For the text-containing cell, return its midpoint in [x, y] coordinate format. 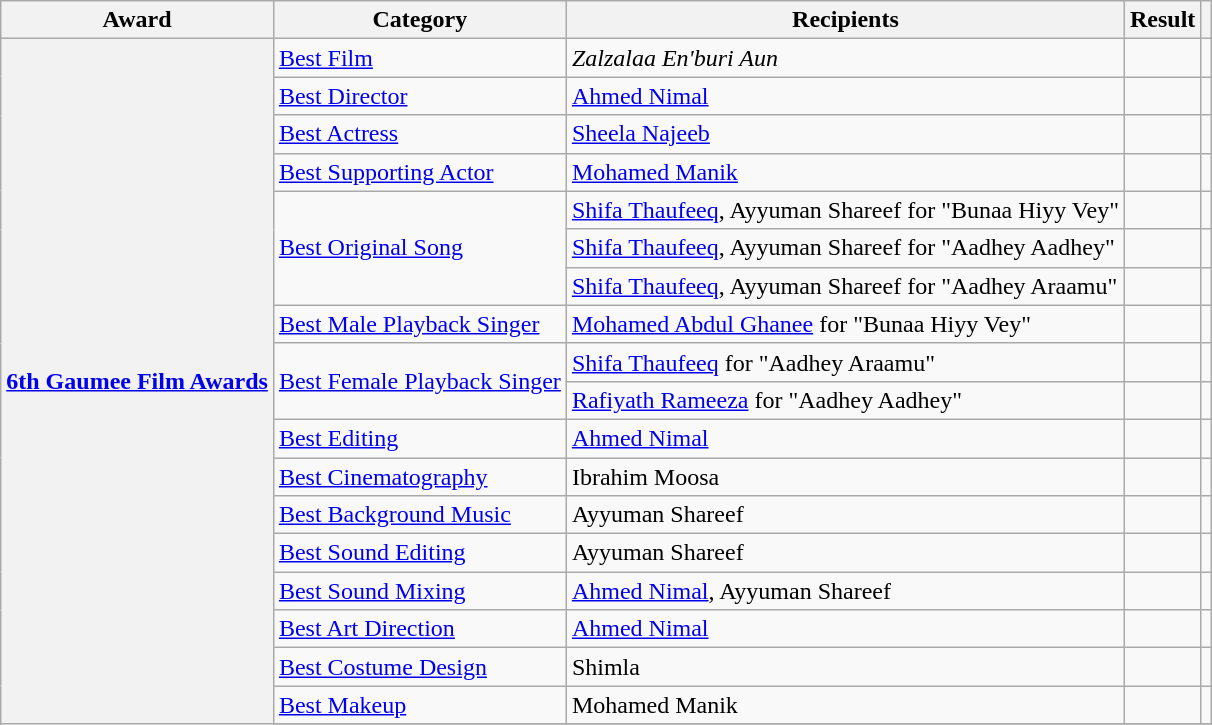
Best Actress [420, 134]
Best Background Music [420, 515]
Recipients [845, 20]
Shifa Thaufeeq for "Aadhey Araamu" [845, 362]
Ibrahim Moosa [845, 477]
Shifa Thaufeeq, Ayyuman Shareef for "Aadhey Araamu" [845, 286]
Best Costume Design [420, 667]
Best Original Song [420, 248]
Best Supporting Actor [420, 172]
Best Editing [420, 438]
Award [138, 20]
Zalzalaa En'buri Aun [845, 58]
Best Makeup [420, 705]
Sheela Najeeb [845, 134]
Category [420, 20]
Best Sound Editing [420, 553]
Shifa Thaufeeq, Ayyuman Shareef for "Aadhey Aadhey" [845, 248]
Shifa Thaufeeq, Ayyuman Shareef for "Bunaa Hiyy Vey" [845, 210]
Best Art Direction [420, 629]
Best Female Playback Singer [420, 381]
Best Cinematography [420, 477]
6th Gaumee Film Awards [138, 382]
Ahmed Nimal, Ayyuman Shareef [845, 591]
Best Male Playback Singer [420, 324]
Result [1162, 20]
Mohamed Abdul Ghanee for "Bunaa Hiyy Vey" [845, 324]
Rafiyath Rameeza for "Aadhey Aadhey" [845, 400]
Best Sound Mixing [420, 591]
Best Film [420, 58]
Best Director [420, 96]
Shimla [845, 667]
